Identify which cell holds the provided text, then report its (x, y) central coordinate. 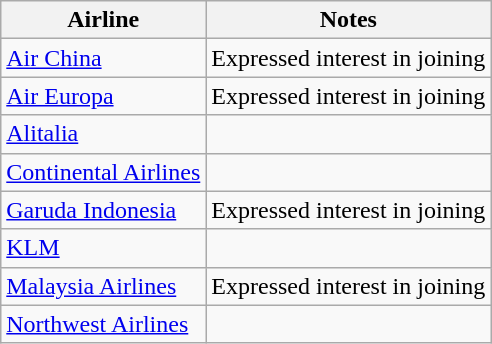
Notes (348, 20)
Airline (104, 20)
Continental Airlines (104, 172)
Alitalia (104, 134)
Malaysia Airlines (104, 286)
Air China (104, 58)
KLM (104, 248)
Garuda Indonesia (104, 210)
Air Europa (104, 96)
Northwest Airlines (104, 324)
